Provide the (x, y) coordinate of the cell's center where the given text is located.  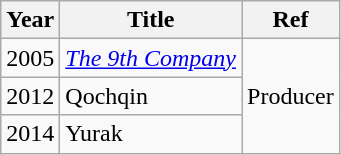
Title (151, 20)
Year (30, 20)
The 9th Company (151, 58)
Yurak (151, 134)
2014 (30, 134)
Producer (291, 96)
2012 (30, 96)
Qochqin (151, 96)
2005 (30, 58)
Ref (291, 20)
